Extract the (X, Y) coordinate from the center of the cell holding the provided text.  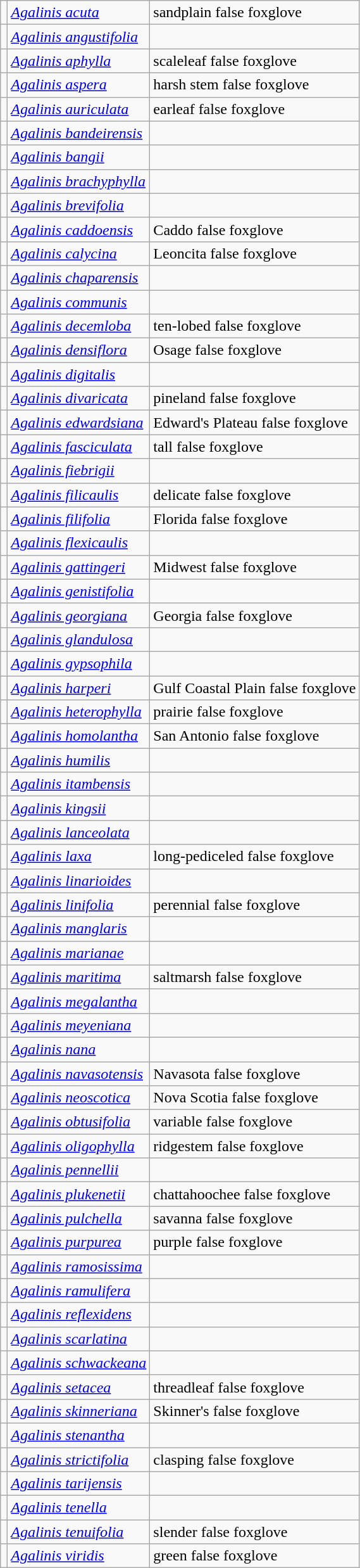
Florida false foxglove (254, 519)
Agalinis maritima (78, 977)
scaleleaf false foxglove (254, 61)
Agalinis aphylla (78, 61)
Agalinis oligophylla (78, 1146)
Agalinis ramosissima (78, 1266)
Leoncita false foxglove (254, 253)
Navasota false foxglove (254, 1074)
Agalinis communis (78, 302)
Agalinis caddoensis (78, 229)
Gulf Coastal Plain false foxglove (254, 687)
Agalinis angustifolia (78, 37)
Agalinis genistifolia (78, 591)
sandplain false foxglove (254, 13)
Agalinis pennellii (78, 1170)
Agalinis georgiana (78, 615)
Agalinis fasciculata (78, 447)
delicate false foxglove (254, 495)
Agalinis homolantha (78, 736)
variable false foxglove (254, 1122)
Agalinis marianae (78, 953)
saltmarsh false foxglove (254, 977)
Agalinis glandulosa (78, 639)
Agalinis bangii (78, 157)
Agalinis viridis (78, 1556)
Agalinis reflexidens (78, 1315)
ten-lobed false foxglove (254, 326)
Nova Scotia false foxglove (254, 1098)
Agalinis strictifolia (78, 1459)
Agalinis pulchella (78, 1218)
Georgia false foxglove (254, 615)
Agalinis bandeirensis (78, 133)
Agalinis densiflora (78, 350)
Agalinis meyeniana (78, 1025)
Agalinis laxa (78, 857)
Agalinis kingsii (78, 808)
Agalinis gypsophila (78, 663)
prairie false foxglove (254, 712)
Caddo false foxglove (254, 229)
savanna false foxglove (254, 1218)
Agalinis linifolia (78, 905)
Agalinis manglaris (78, 929)
pineland false foxglove (254, 398)
Agalinis linarioides (78, 881)
Agalinis tenella (78, 1508)
Agalinis ramulifera (78, 1291)
San Antonio false foxglove (254, 736)
Agalinis obtusifolia (78, 1122)
slender false foxglove (254, 1532)
Agalinis filicaulis (78, 495)
Agalinis plukenetii (78, 1194)
Agalinis harperi (78, 687)
Agalinis megalantha (78, 1001)
Agalinis tenuifolia (78, 1532)
long-pediceled false foxglove (254, 857)
Agalinis chaparensis (78, 277)
Agalinis fiebrigii (78, 471)
ridgestem false foxglove (254, 1146)
Agalinis navasotensis (78, 1074)
Agalinis tarijensis (78, 1484)
Osage false foxglove (254, 350)
clasping false foxglove (254, 1459)
Agalinis calycina (78, 253)
Agalinis scarlatina (78, 1339)
Agalinis stenantha (78, 1435)
Midwest false foxglove (254, 567)
Agalinis schwackeana (78, 1363)
threadleaf false foxglove (254, 1387)
green false foxglove (254, 1556)
Edward's Plateau false foxglove (254, 423)
Agalinis flexicaulis (78, 543)
tall false foxglove (254, 447)
Agalinis setacea (78, 1387)
harsh stem false foxglove (254, 85)
Agalinis heterophylla (78, 712)
Agalinis aspera (78, 85)
Agalinis auriculata (78, 109)
Agalinis brachyphylla (78, 181)
Agalinis decemloba (78, 326)
Agalinis lanceolata (78, 832)
Agalinis digitalis (78, 374)
earleaf false foxglove (254, 109)
purple false foxglove (254, 1242)
Agalinis divaricata (78, 398)
Agalinis acuta (78, 13)
chattahoochee false foxglove (254, 1194)
Agalinis brevifolia (78, 205)
Agalinis filifolia (78, 519)
Agalinis purpurea (78, 1242)
Agalinis neoscotica (78, 1098)
Agalinis humilis (78, 760)
Agalinis nana (78, 1049)
Agalinis itambensis (78, 784)
Skinner's false foxglove (254, 1411)
Agalinis gattingeri (78, 567)
Agalinis edwardsiana (78, 423)
Agalinis skinneriana (78, 1411)
perennial false foxglove (254, 905)
